Locate the cell with the specified text and output its [X, Y] center coordinate. 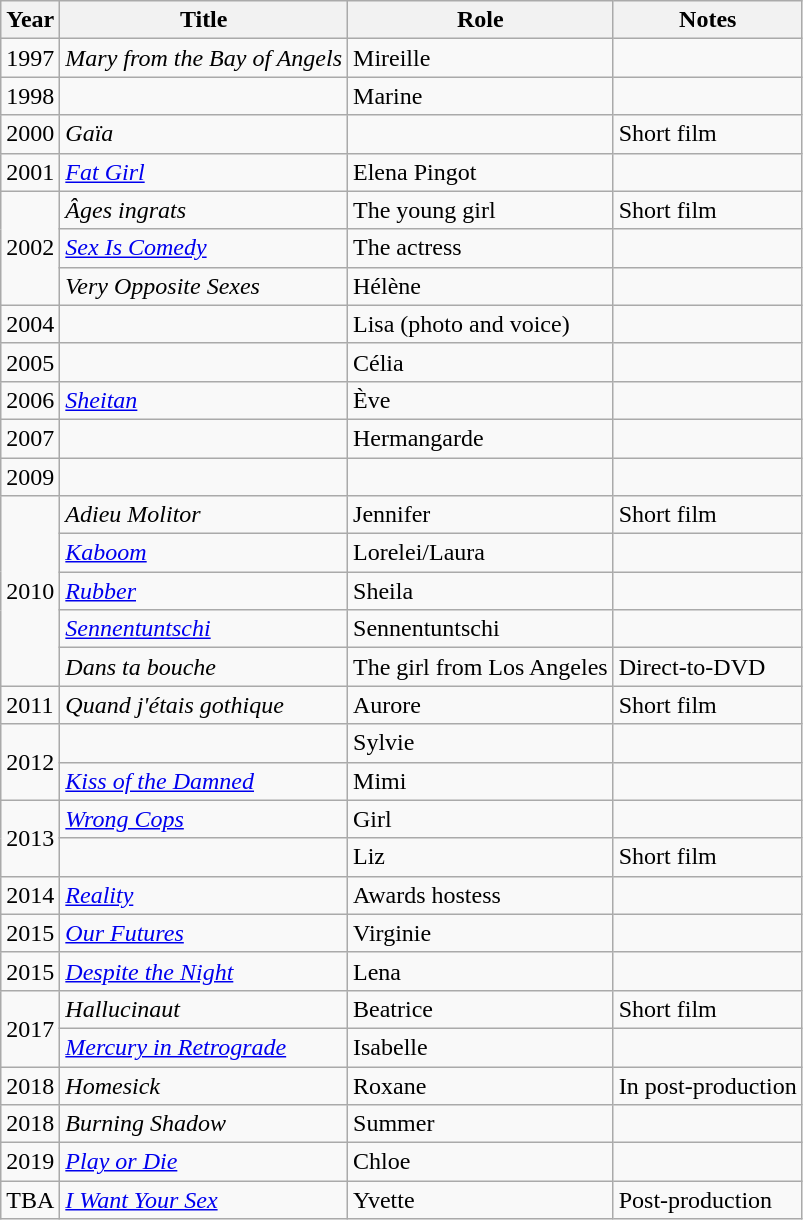
Hermangarde [481, 438]
Chloe [481, 1162]
Kiss of the Damned [204, 781]
Direct-to-DVD [708, 667]
Role [481, 20]
Post-production [708, 1200]
2006 [30, 400]
2001 [30, 172]
1997 [30, 58]
Very Opposite Sexes [204, 286]
I Want Your Sex [204, 1200]
Quand j'étais gothique [204, 705]
Aurore [481, 705]
Year [30, 20]
Lorelei/Laura [481, 553]
Summer [481, 1124]
Title [204, 20]
Reality [204, 895]
The actress [481, 248]
Ève [481, 400]
Fat Girl [204, 172]
In post-production [708, 1085]
Wrong Cops [204, 819]
Dans ta bouche [204, 667]
Lena [481, 971]
2005 [30, 362]
Sheila [481, 591]
2004 [30, 324]
Kaboom [204, 553]
2012 [30, 762]
Play or Die [204, 1162]
Marine [481, 96]
Virginie [481, 933]
2002 [30, 248]
Our Futures [204, 933]
Jennifer [481, 515]
Hallucinaut [204, 1009]
Girl [481, 819]
Sheitan [204, 400]
Mercury in Retrograde [204, 1047]
The girl from Los Angeles [481, 667]
2010 [30, 591]
Mireille [481, 58]
TBA [30, 1200]
2011 [30, 705]
Célia [481, 362]
Gaïa [204, 134]
1998 [30, 96]
2013 [30, 838]
Elena Pingot [481, 172]
2000 [30, 134]
Roxane [481, 1085]
Âges ingrats [204, 210]
Sex Is Comedy [204, 248]
Rubber [204, 591]
Notes [708, 20]
Adieu Molitor [204, 515]
2007 [30, 438]
2017 [30, 1028]
Isabelle [481, 1047]
Mary from the Bay of Angels [204, 58]
2014 [30, 895]
Yvette [481, 1200]
Homesick [204, 1085]
Mimi [481, 781]
Despite the Night [204, 971]
Beatrice [481, 1009]
Burning Shadow [204, 1124]
2019 [30, 1162]
Liz [481, 857]
Sylvie [481, 743]
2009 [30, 477]
Lisa (photo and voice) [481, 324]
Hélène [481, 286]
The young girl [481, 210]
Awards hostess [481, 895]
